Return the [X, Y] coordinate for the center point of the cell that contains the specified text.  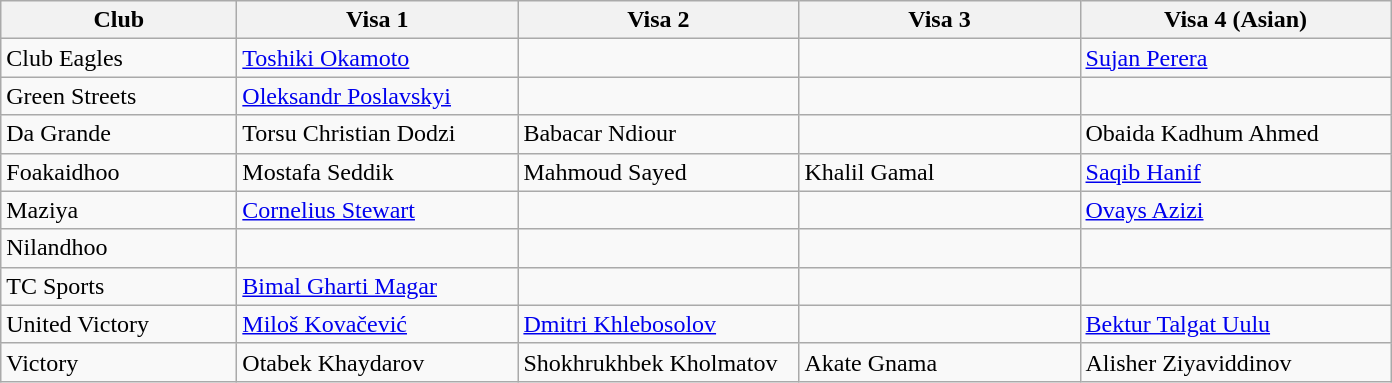
Club [119, 20]
Mostafa Seddik [378, 172]
Ovays Azizi [1236, 210]
Shokhrukhbek Kholmatov [658, 362]
Green Streets [119, 96]
Visa 4 (Asian) [1236, 20]
Da Grande [119, 134]
Obaida Kadhum Ahmed [1236, 134]
Visa 1 [378, 20]
Oleksandr Poslavskyi [378, 96]
Toshiki Okamoto [378, 58]
Miloš Kovačević [378, 324]
Nilandhoo [119, 248]
Sujan Perera [1236, 58]
Victory [119, 362]
Visa 2 [658, 20]
Maziya [119, 210]
Dmitri Khlebosolov [658, 324]
Bimal Gharti Magar [378, 286]
Foakaidhoo [119, 172]
Akate Gnama [940, 362]
TC Sports [119, 286]
United Victory [119, 324]
Visa 3 [940, 20]
Torsu Christian Dodzi [378, 134]
Babacar Ndiour [658, 134]
Otabek Khaydarov [378, 362]
Mahmoud Sayed [658, 172]
Khalil Gamal [940, 172]
Bektur Talgat Uulu [1236, 324]
Saqib Hanif [1236, 172]
Alisher Ziyaviddinov [1236, 362]
Club Eagles [119, 58]
Cornelius Stewart [378, 210]
